Output the (X, Y) coordinate of the center of the cell containing the given text.  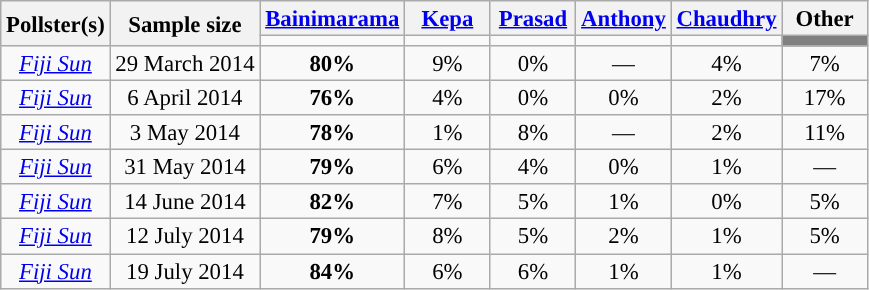
14 June 2014 (185, 202)
17% (825, 98)
Bainimarama (332, 18)
12 July 2014 (185, 236)
Chaudhry (726, 18)
Sample size (185, 24)
Kepa (448, 18)
19 July 2014 (185, 272)
6 April 2014 (185, 98)
84% (332, 272)
80% (332, 64)
Other (825, 18)
9% (448, 64)
Prasad (533, 18)
Pollster(s) (56, 24)
82% (332, 202)
11% (825, 132)
3 May 2014 (185, 132)
76% (332, 98)
29 March 2014 (185, 64)
78% (332, 132)
Anthony (624, 18)
31 May 2014 (185, 168)
